For the text-containing cell, return its midpoint in (x, y) coordinate format. 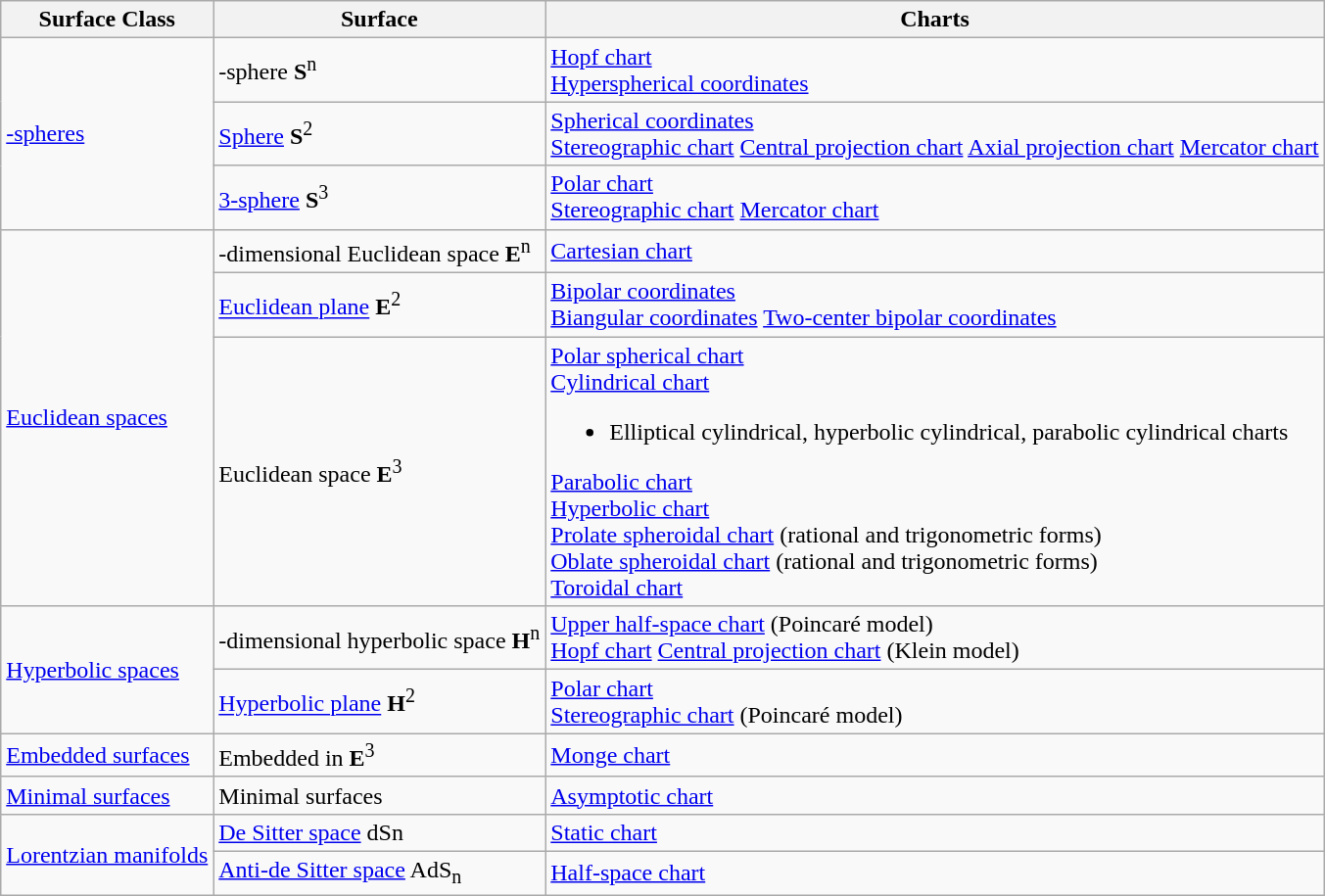
Polar chartStereographic chart Mercator chart (934, 198)
Cartesian chart (934, 251)
-dimensional Euclidean space En (380, 251)
Embedded in E3 (380, 756)
De Sitter space dSn (380, 832)
Polar chartStereographic chart (Poincaré model) (934, 701)
3-sphere S3 (380, 198)
Upper half-space chart (Poincaré model)Hopf chart Central projection chart (Klein model) (934, 638)
Euclidean space E3 (380, 472)
Hyperbolic spaces (108, 670)
Surface Class (108, 20)
Bipolar coordinatesBiangular coordinates Two-center bipolar coordinates (934, 306)
Half-space chart (934, 872)
Lorentzian manifolds (108, 854)
Hyperbolic plane H2 (380, 701)
Static chart (934, 832)
Spherical coordinatesStereographic chart Central projection chart Axial projection chart Mercator chart (934, 133)
Embedded surfaces (108, 756)
-sphere Sn (380, 71)
Anti-de Sitter space AdSn (380, 872)
-spheres (108, 133)
Asymptotic chart (934, 795)
-dimensional hyperbolic space Hn (380, 638)
Sphere S2 (380, 133)
Euclidean spaces (108, 417)
Hopf chartHyperspherical coordinates (934, 71)
Euclidean plane E2 (380, 306)
Surface (380, 20)
Monge chart (934, 756)
Charts (934, 20)
